For the text-containing cell, return its midpoint in (X, Y) coordinate format. 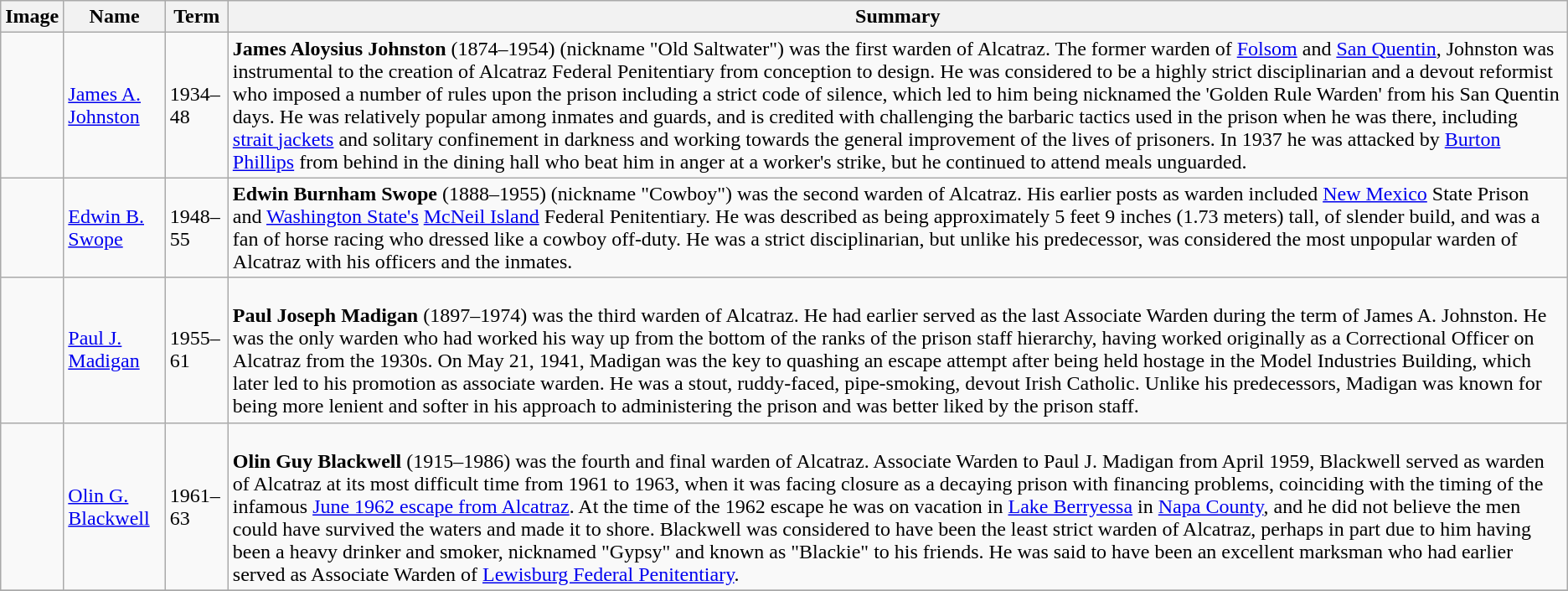
Olin G. Blackwell (115, 506)
1948–55 (196, 228)
Term (196, 17)
1955–61 (196, 350)
1961–63 (196, 506)
Summary (898, 17)
Image (32, 17)
James A. Johnston (115, 106)
Edwin B. Swope (115, 228)
1934–48 (196, 106)
Name (115, 17)
Paul J. Madigan (115, 350)
